Search for the cell housing the specified text and yield its (X, Y) center coordinate. 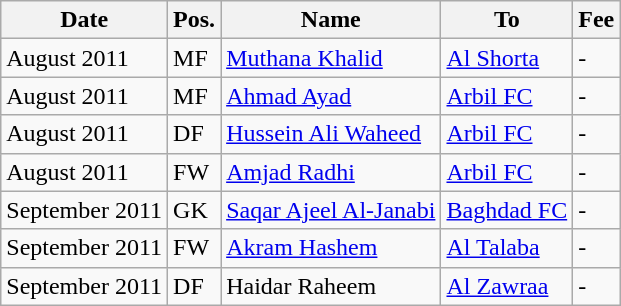
Baghdad FC (507, 210)
Fee (596, 20)
Name (331, 20)
Al Shorta (507, 58)
Muthana Khalid (331, 58)
To (507, 20)
Al Talaba (507, 248)
Haidar Raheem (331, 286)
Ahmad Ayad (331, 96)
Date (84, 20)
GK (194, 210)
Al Zawraa (507, 286)
Amjad Radhi (331, 172)
Saqar Ajeel Al-Janabi (331, 210)
Hussein Ali Waheed (331, 134)
Pos. (194, 20)
Akram Hashem (331, 248)
